From the cell containing the given text, extract its center point as [x, y] coordinate. 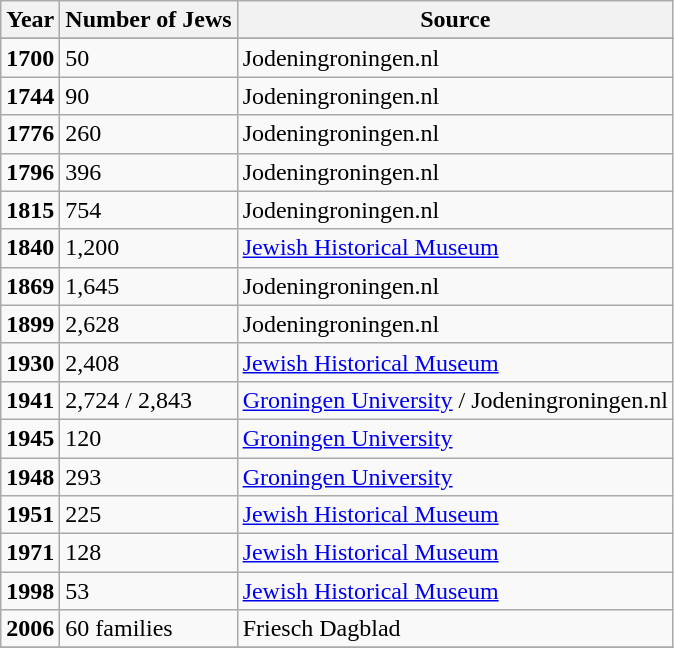
1930 [30, 362]
2,628 [148, 324]
90 [148, 96]
Number of Jews [148, 20]
2006 [30, 629]
1998 [30, 591]
1840 [30, 248]
1948 [30, 477]
2,408 [148, 362]
Friesch Dagblad [455, 629]
1815 [30, 210]
Year [30, 20]
128 [148, 553]
Groningen University / Jodeningroningen.nl [455, 400]
1700 [30, 58]
1776 [30, 134]
1941 [30, 400]
293 [148, 477]
120 [148, 438]
1,645 [148, 286]
53 [148, 591]
60 families [148, 629]
1796 [30, 172]
1951 [30, 515]
2,724 / 2,843 [148, 400]
1899 [30, 324]
754 [148, 210]
396 [148, 172]
50 [148, 58]
1945 [30, 438]
1971 [30, 553]
260 [148, 134]
1,200 [148, 248]
225 [148, 515]
1744 [30, 96]
Source [455, 20]
1869 [30, 286]
